Determine the (X, Y) coordinate at the center of the cell enclosing the given text.  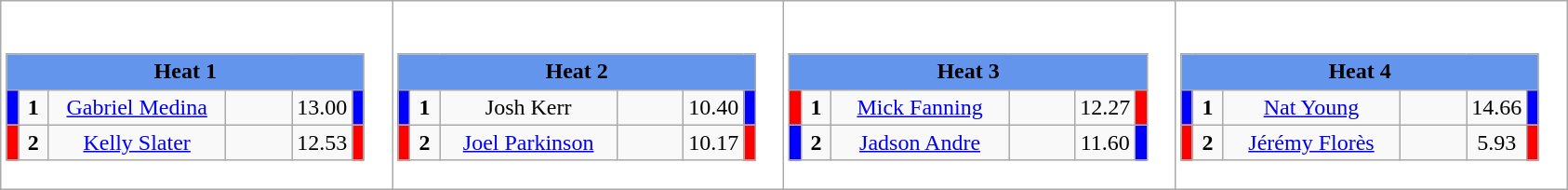
Heat 4 (1360, 72)
10.17 (714, 142)
13.00 (322, 107)
Nat Young (1311, 107)
14.66 (1497, 107)
10.40 (714, 107)
Mick Fanning (921, 107)
Jadson Andre (921, 142)
Gabriel Medina (138, 107)
12.27 (1105, 107)
Kelly Slater (138, 142)
12.53 (322, 142)
5.93 (1497, 142)
Heat 3 (968, 72)
Heat 3 1 Mick Fanning 12.27 2 Jadson Andre 11.60 (980, 95)
Joel Parkinson (528, 142)
Josh Kerr (528, 107)
11.60 (1105, 142)
Heat 1 (185, 72)
Jérémy Florès (1311, 142)
Heat 1 1 Gabriel Medina 13.00 2 Kelly Slater 12.53 (197, 95)
Heat 2 1 Josh Kerr 10.40 2 Joel Parkinson 10.17 (588, 95)
Heat 2 (577, 72)
Heat 4 1 Nat Young 14.66 2 Jérémy Florès 5.93 (1371, 95)
